Find where the given text appears and provide that cell's center as [x, y] coordinate. 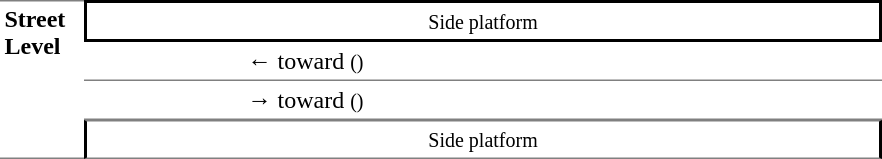
→ toward () [562, 100]
← toward () [562, 62]
Street Level [42, 80]
